From the cell containing the given text, extract its center point as (x, y) coordinate. 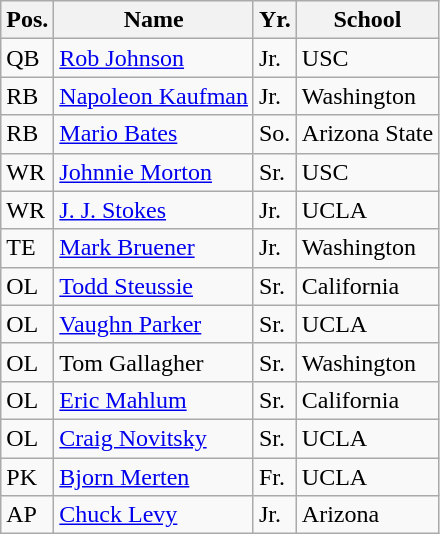
Rob Johnson (154, 58)
Pos. (28, 20)
Johnnie Morton (154, 172)
Vaughn Parker (154, 324)
Eric Mahlum (154, 400)
Arizona (367, 515)
Todd Steussie (154, 286)
J. J. Stokes (154, 210)
Napoleon Kaufman (154, 96)
Bjorn Merten (154, 477)
Tom Gallagher (154, 362)
QB (28, 58)
PK (28, 477)
TE (28, 248)
Name (154, 20)
Fr. (274, 477)
Chuck Levy (154, 515)
Mario Bates (154, 134)
Mark Bruener (154, 248)
Craig Novitsky (154, 438)
Yr. (274, 20)
Arizona State (367, 134)
AP (28, 515)
So. (274, 134)
School (367, 20)
